Find where the given text appears and provide that cell's center as [x, y] coordinate. 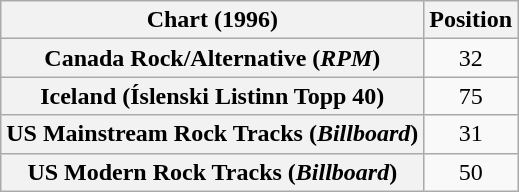
Chart (1996) [212, 20]
31 [471, 134]
Iceland (Íslenski Listinn Topp 40) [212, 96]
75 [471, 96]
Canada Rock/Alternative (RPM) [212, 58]
50 [471, 172]
US Mainstream Rock Tracks (Billboard) [212, 134]
32 [471, 58]
US Modern Rock Tracks (Billboard) [212, 172]
Position [471, 20]
